Return the (x, y) coordinate for the center point of the cell that contains the specified text.  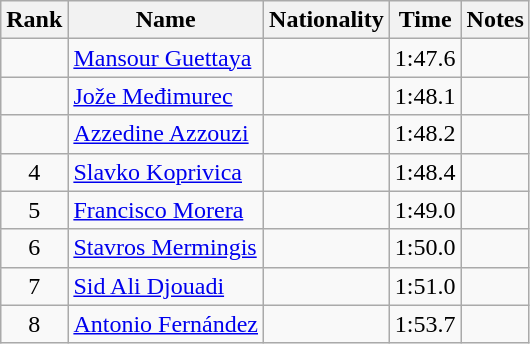
7 (34, 286)
Francisco Morera (166, 210)
Notes (495, 20)
1:50.0 (425, 248)
Azzedine Azzouzi (166, 134)
1:48.1 (425, 96)
Nationality (327, 20)
Time (425, 20)
Jože Međimurec (166, 96)
5 (34, 210)
1:51.0 (425, 286)
1:48.4 (425, 172)
Stavros Mermingis (166, 248)
Mansour Guettaya (166, 58)
1:53.7 (425, 324)
Sid Ali Djouadi (166, 286)
1:48.2 (425, 134)
Rank (34, 20)
Antonio Fernández (166, 324)
6 (34, 248)
4 (34, 172)
Slavko Koprivica (166, 172)
1:47.6 (425, 58)
1:49.0 (425, 210)
Name (166, 20)
8 (34, 324)
